Locate the cell with the specified text and output its [x, y] center coordinate. 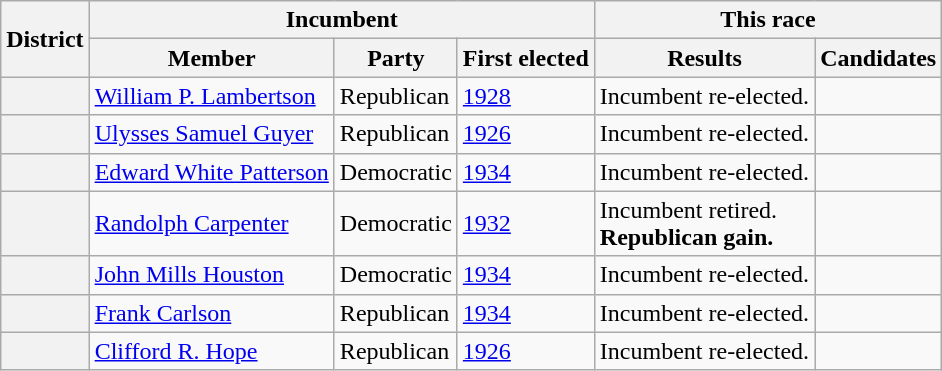
Edward White Patterson [212, 172]
Ulysses Samuel Guyer [212, 134]
Candidates [878, 58]
1928 [526, 96]
William P. Lambertson [212, 96]
Results [704, 58]
John Mills Houston [212, 275]
District [45, 39]
Member [212, 58]
This race [768, 20]
Incumbent [342, 20]
First elected [526, 58]
Incumbent retired.Republican gain. [704, 224]
Party [396, 58]
Randolph Carpenter [212, 224]
1932 [526, 224]
Clifford R. Hope [212, 351]
Frank Carlson [212, 313]
